Identify which cell holds the provided text, then report its [X, Y] central coordinate. 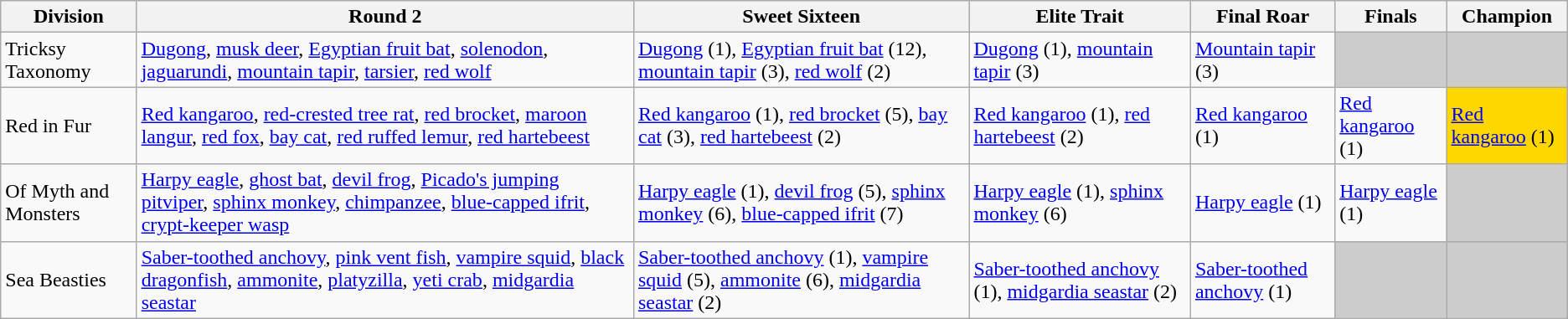
Saber-toothed anchovy (1) [1262, 280]
Harpy eagle (1), devil frog (5), sphinx monkey (6), blue-capped ifrit (7) [801, 203]
Saber-toothed anchovy, pink vent fish, vampire squid, black dragonfish, ammonite, platyzilla, yeti crab, midgardia seastar [385, 280]
Dugong (1), Egyptian fruit bat (12), mountain tapir (3), red wolf (2) [801, 60]
Red kangaroo (1), red hartebeest (2) [1080, 126]
Saber-toothed anchovy (1), vampire squid (5), ammonite (6), midgardia seastar (2) [801, 280]
Champion [1507, 17]
Tricksy Taxonomy [69, 60]
Mountain tapir (3) [1262, 60]
Red kangaroo (1), red brocket (5), bay cat (3), red hartebeest (2) [801, 126]
Red in Fur [69, 126]
Final Roar [1262, 17]
Red kangaroo, red-crested tree rat, red brocket, maroon langur, red fox, bay cat, red ruffed lemur, red hartebeest [385, 126]
Elite Trait [1080, 17]
Dugong, musk deer, Egyptian fruit bat, solenodon, jaguarundi, mountain tapir, tarsier, red wolf [385, 60]
Dugong (1), mountain tapir (3) [1080, 60]
Harpy eagle (1), sphinx monkey (6) [1080, 203]
Sweet Sixteen [801, 17]
Sea Beasties [69, 280]
Saber-toothed anchovy (1), midgardia seastar (2) [1080, 280]
Harpy eagle, ghost bat, devil frog, Picado's jumping pitviper, sphinx monkey, chimpanzee, blue-capped ifrit, crypt-keeper wasp [385, 203]
Division [69, 17]
Finals [1390, 17]
Of Myth and Monsters [69, 203]
Round 2 [385, 17]
